Return [x, y] of the center of cell containing provided text 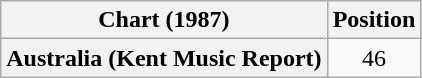
Position [374, 20]
Australia (Kent Music Report) [164, 58]
Chart (1987) [164, 20]
46 [374, 58]
